For the text-containing cell, return its midpoint in [X, Y] coordinate format. 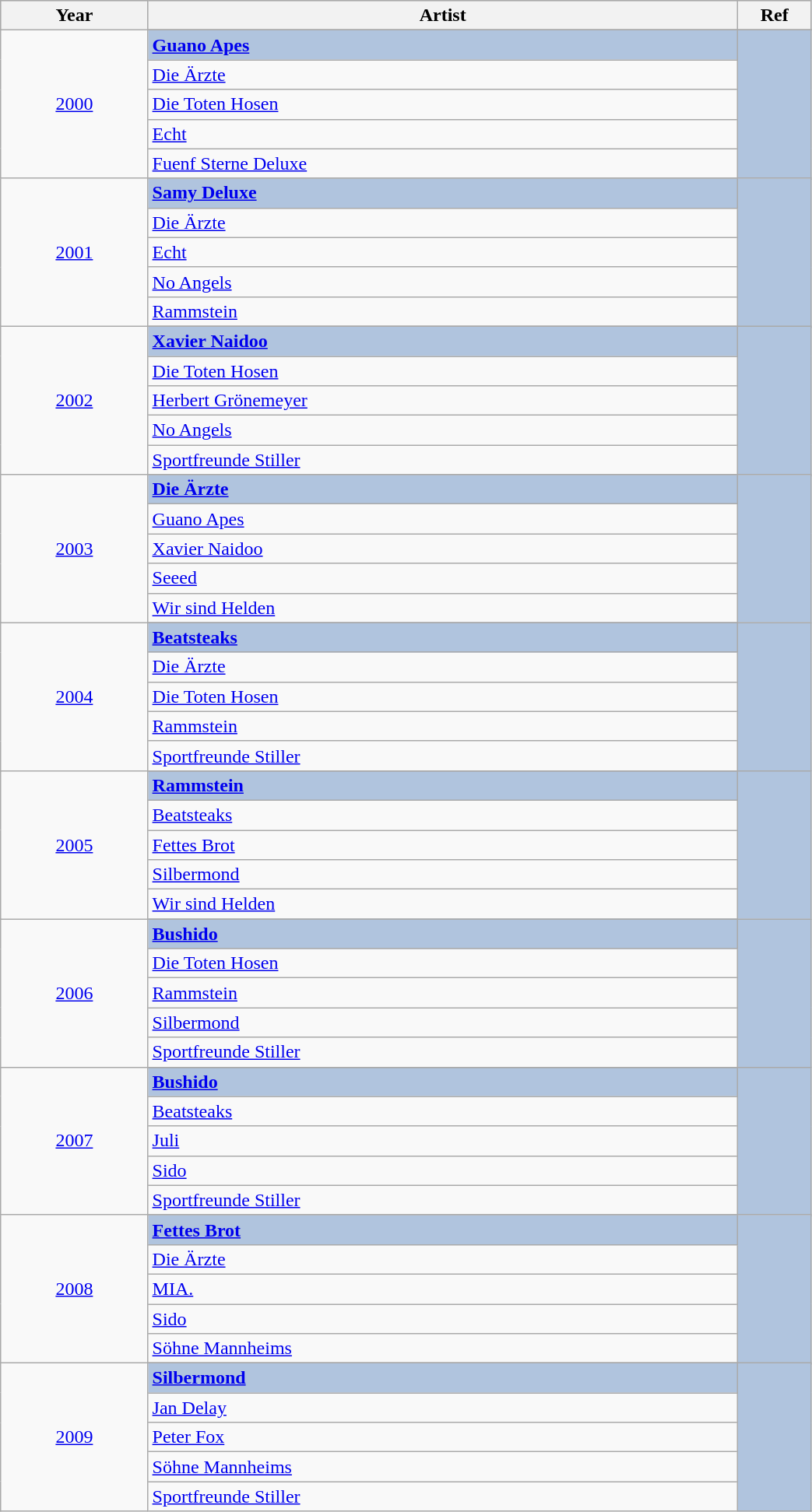
2003 [75, 549]
Seeed [442, 578]
2001 [75, 252]
Peter Fox [442, 1437]
Ref [774, 16]
2005 [75, 844]
Jan Delay [442, 1408]
2000 [75, 104]
Herbert Grönemeyer [442, 401]
Year [75, 16]
2004 [75, 696]
Samy Deluxe [442, 193]
2008 [75, 1289]
Fuenf Sterne Deluxe [442, 163]
2002 [75, 400]
2007 [75, 1141]
2009 [75, 1437]
Artist [442, 16]
MIA. [442, 1289]
2006 [75, 993]
Juli [442, 1141]
